From the cell containing the given text, extract its center point as [x, y] coordinate. 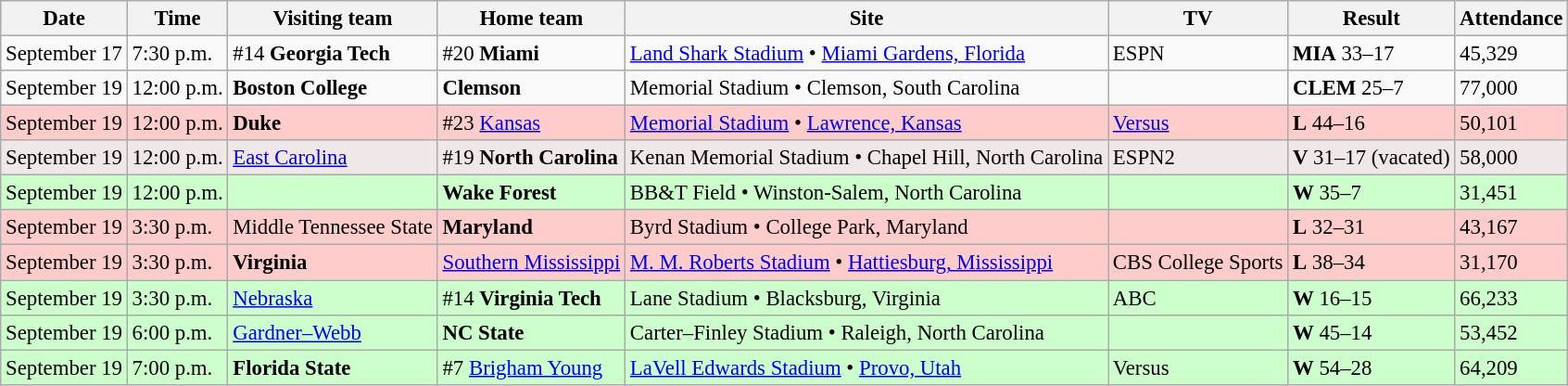
ABC [1198, 298]
#19 North Carolina [531, 158]
TV [1198, 19]
Time [178, 19]
45,329 [1511, 54]
#14 Georgia Tech [333, 54]
#23 Kansas [531, 123]
Lane Stadium • Blacksburg, Virginia [867, 298]
Home team [531, 19]
W 16–15 [1372, 298]
CLEM 25–7 [1372, 88]
Southern Mississippi [531, 263]
Result [1372, 19]
September 17 [64, 54]
Middle Tennessee State [333, 227]
66,233 [1511, 298]
Memorial Stadium • Lawrence, Kansas [867, 123]
BB&T Field • Winston-Salem, North Carolina [867, 193]
Gardner–Webb [333, 332]
NC State [531, 332]
M. M. Roberts Stadium • Hattiesburg, Mississippi [867, 263]
ESPN [1198, 54]
Byrd Stadium • College Park, Maryland [867, 227]
Wake Forest [531, 193]
Florida State [333, 367]
Maryland [531, 227]
Memorial Stadium • Clemson, South Carolina [867, 88]
43,167 [1511, 227]
W 45–14 [1372, 332]
Virginia [333, 263]
50,101 [1511, 123]
Kenan Memorial Stadium • Chapel Hill, North Carolina [867, 158]
L 32–31 [1372, 227]
#20 Miami [531, 54]
Attendance [1511, 19]
Clemson [531, 88]
7:00 p.m. [178, 367]
East Carolina [333, 158]
LaVell Edwards Stadium • Provo, Utah [867, 367]
53,452 [1511, 332]
MIA 33–17 [1372, 54]
6:00 p.m. [178, 332]
V 31–17 (vacated) [1372, 158]
Date [64, 19]
W 35–7 [1372, 193]
CBS College Sports [1198, 263]
Site [867, 19]
L 44–16 [1372, 123]
31,170 [1511, 263]
7:30 p.m. [178, 54]
#7 Brigham Young [531, 367]
W 54–28 [1372, 367]
Visiting team [333, 19]
Duke [333, 123]
#14 Virginia Tech [531, 298]
L 38–34 [1372, 263]
77,000 [1511, 88]
Land Shark Stadium • Miami Gardens, Florida [867, 54]
Carter–Finley Stadium • Raleigh, North Carolina [867, 332]
Nebraska [333, 298]
58,000 [1511, 158]
Boston College [333, 88]
31,451 [1511, 193]
64,209 [1511, 367]
ESPN2 [1198, 158]
